Locate the cell with the specified text and output its [X, Y] center coordinate. 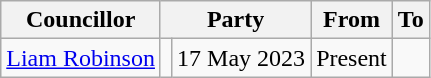
Councillor [81, 20]
From [352, 20]
Liam Robinson [81, 58]
Present [352, 58]
Party [235, 20]
17 May 2023 [242, 58]
To [410, 20]
